Pinpoint the cell where the given text exists, returning its [x, y] midpoint coordinate. 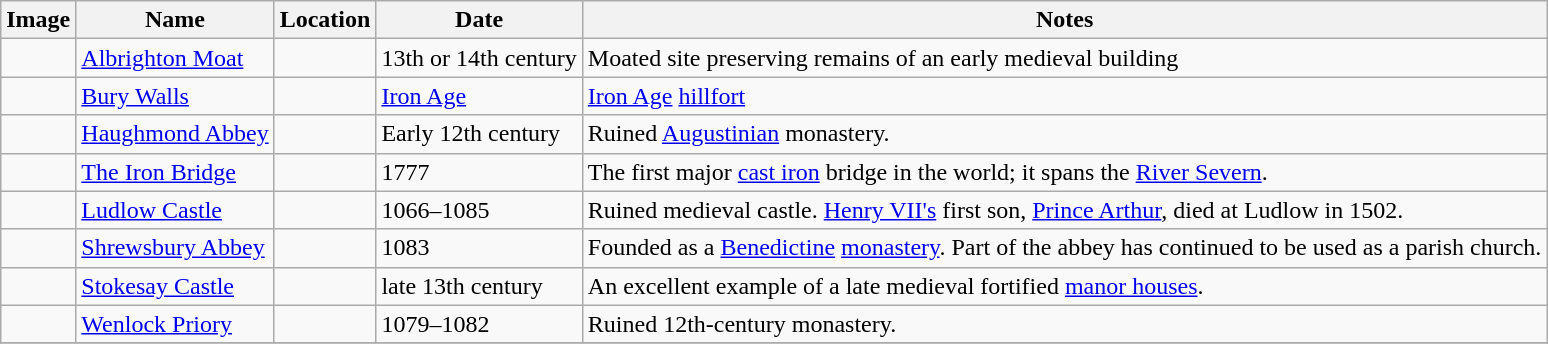
The first major cast iron bridge in the world; it spans the River Severn. [1064, 172]
Name [175, 20]
Early 12th century [479, 134]
1079–1082 [479, 324]
Notes [1064, 20]
Image [38, 20]
An excellent example of a late medieval fortified manor houses. [1064, 286]
Moated site preserving remains of an early medieval building [1064, 58]
Ruined 12th-century monastery. [1064, 324]
Ruined medieval castle. Henry VII's first son, Prince Arthur, died at Ludlow in 1502. [1064, 210]
Shrewsbury Abbey [175, 248]
Location [325, 20]
Iron Age hillfort [1064, 96]
Founded as a Benedictine monastery. Part of the abbey has continued to be used as a parish church. [1064, 248]
Haughmond Abbey [175, 134]
13th or 14th century [479, 58]
The Iron Bridge [175, 172]
Wenlock Priory [175, 324]
1066–1085 [479, 210]
Date [479, 20]
1083 [479, 248]
1777 [479, 172]
Ruined Augustinian monastery. [1064, 134]
Albrighton Moat [175, 58]
Stokesay Castle [175, 286]
Iron Age [479, 96]
late 13th century [479, 286]
Ludlow Castle [175, 210]
Bury Walls [175, 96]
